Capture the cell that displays the provided text and extract its [X, Y] central coordinate. 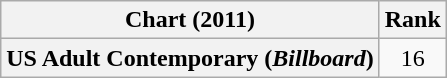
US Adult Contemporary (Billboard) [190, 58]
Chart (2011) [190, 20]
Rank [412, 20]
16 [412, 58]
